Detect which cell encompasses the target text, then output its [x, y] center coordinate. 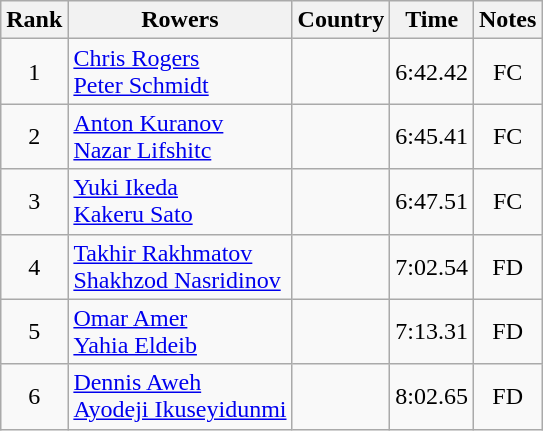
Omar AmerYahia Eldeib [180, 332]
6:47.51 [432, 202]
Time [432, 20]
6:42.42 [432, 72]
6:45.41 [432, 136]
Notes [508, 20]
6 [34, 396]
Country [341, 20]
5 [34, 332]
Chris RogersPeter Schmidt [180, 72]
8:02.65 [432, 396]
7:02.54 [432, 266]
7:13.31 [432, 332]
Yuki IkedaKakeru Sato [180, 202]
Takhir RakhmatovShakhzod Nasridinov [180, 266]
4 [34, 266]
3 [34, 202]
Dennis AwehAyodeji Ikuseyidunmi [180, 396]
Anton KuranovNazar Lifshitc [180, 136]
2 [34, 136]
Rank [34, 20]
1 [34, 72]
Rowers [180, 20]
